Extract the (x, y) coordinate from the center of the cell holding the provided text.  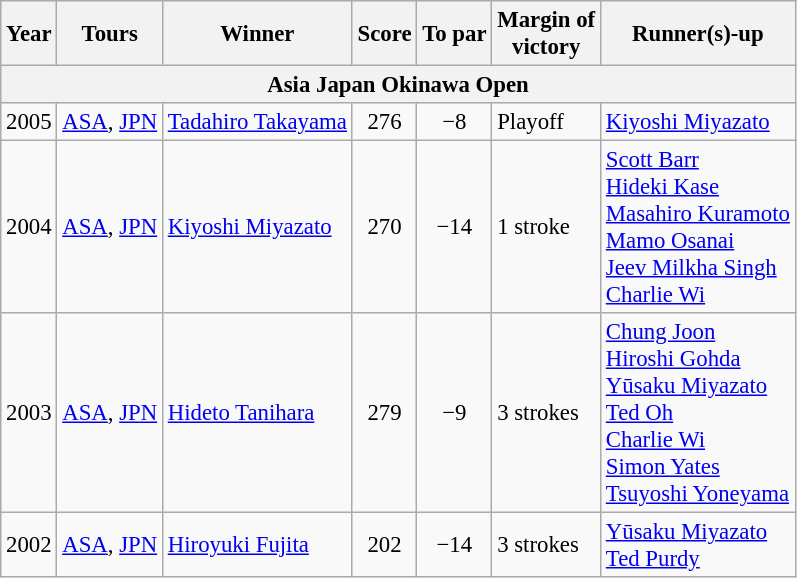
2003 (29, 413)
Score (384, 34)
Winner (257, 34)
Year (29, 34)
1 stroke (546, 228)
Asia Japan Okinawa Open (398, 85)
Tadahiro Takayama (257, 122)
270 (384, 228)
−9 (454, 413)
To par (454, 34)
202 (384, 546)
Chung Joon Hiroshi Gohda Yūsaku Miyazato Ted Oh Charlie Wi Simon Yates Tsuyoshi Yoneyama (698, 413)
Hideto Tanihara (257, 413)
Margin ofvictory (546, 34)
−8 (454, 122)
2002 (29, 546)
2004 (29, 228)
Tours (110, 34)
Runner(s)-up (698, 34)
Hiroyuki Fujita (257, 546)
2005 (29, 122)
Scott Barr Hideki Kase Masahiro Kuramoto Mamo Osanai Jeev Milkha Singh Charlie Wi (698, 228)
279 (384, 413)
276 (384, 122)
Playoff (546, 122)
Yūsaku Miyazato Ted Purdy (698, 546)
